Scan for the cell matching the given text and deliver its (x, y) coordinate at center. 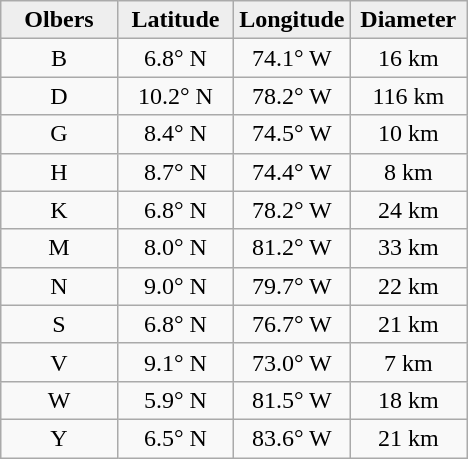
B (59, 58)
8.0° N (175, 248)
81.5° W (292, 400)
74.4° W (292, 172)
79.7° W (292, 286)
6.5° N (175, 438)
G (59, 134)
8 km (408, 172)
83.6° W (292, 438)
10 km (408, 134)
24 km (408, 210)
73.0° W (292, 362)
Latitude (175, 20)
33 km (408, 248)
Y (59, 438)
Diameter (408, 20)
7 km (408, 362)
18 km (408, 400)
16 km (408, 58)
22 km (408, 286)
Olbers (59, 20)
V (59, 362)
8.4° N (175, 134)
5.9° N (175, 400)
74.1° W (292, 58)
K (59, 210)
116 km (408, 96)
9.0° N (175, 286)
Longitude (292, 20)
S (59, 324)
M (59, 248)
10.2° N (175, 96)
N (59, 286)
76.7° W (292, 324)
74.5° W (292, 134)
H (59, 172)
81.2° W (292, 248)
9.1° N (175, 362)
D (59, 96)
W (59, 400)
8.7° N (175, 172)
